Return (x, y) of the center of cell containing provided text 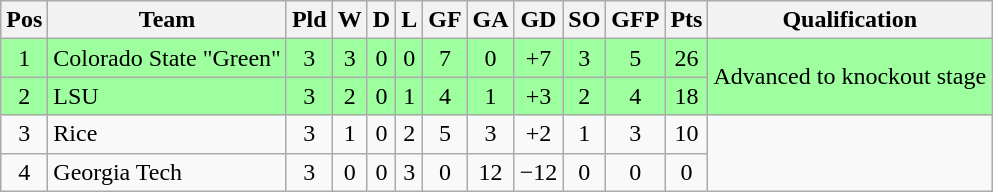
10 (686, 134)
W (350, 20)
Qualification (850, 20)
−12 (538, 172)
Pos (24, 20)
+2 (538, 134)
GFP (636, 20)
LSU (168, 96)
D (381, 20)
Advanced to knockout stage (850, 77)
7 (445, 58)
L (410, 20)
Pts (686, 20)
Rice (168, 134)
Georgia Tech (168, 172)
Pld (309, 20)
26 (686, 58)
12 (490, 172)
Team (168, 20)
Colorado State "Green" (168, 58)
18 (686, 96)
GD (538, 20)
GF (445, 20)
+3 (538, 96)
GA (490, 20)
+7 (538, 58)
SO (584, 20)
